From the cell containing the given text, extract its center point as (x, y) coordinate. 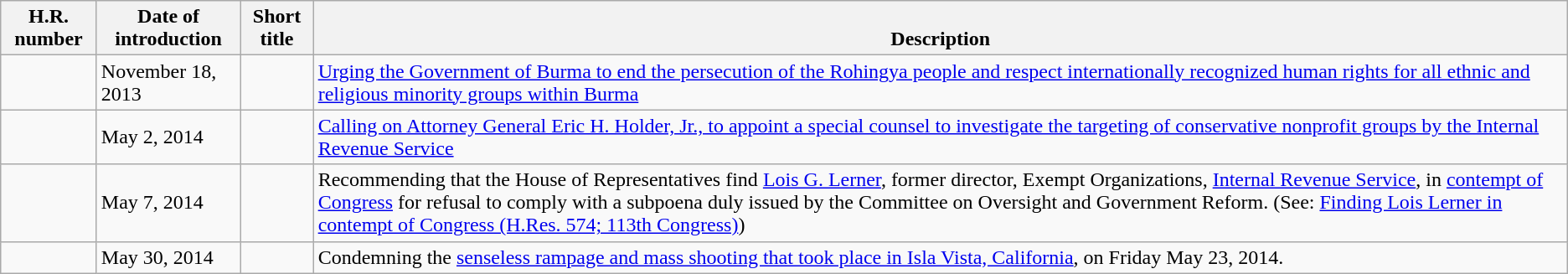
Description (940, 28)
Condemning the senseless rampage and mass shooting that took place in Isla Vista, California, on Friday May 23, 2014. (940, 257)
Date of introduction (168, 28)
H.R. number (49, 28)
May 2, 2014 (168, 137)
May 30, 2014 (168, 257)
Short title (276, 28)
November 18, 2013 (168, 82)
May 7, 2014 (168, 203)
